Return the (x, y) coordinate for the center point of the cell that contains the specified text.  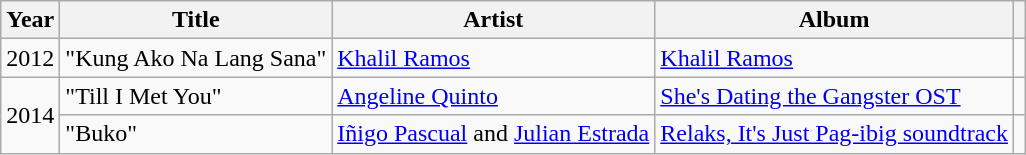
Title (196, 20)
"Buko" (196, 134)
Album (834, 20)
"Till I Met You" (196, 96)
Angeline Quinto (494, 96)
Artist (494, 20)
She's Dating the Gangster OST (834, 96)
2012 (30, 58)
Relaks, It's Just Pag-ibig soundtrack (834, 134)
"Kung Ako Na Lang Sana" (196, 58)
2014 (30, 115)
Year (30, 20)
Iñigo Pascual and Julian Estrada (494, 134)
